Search for the cell housing the specified text and yield its (X, Y) center coordinate. 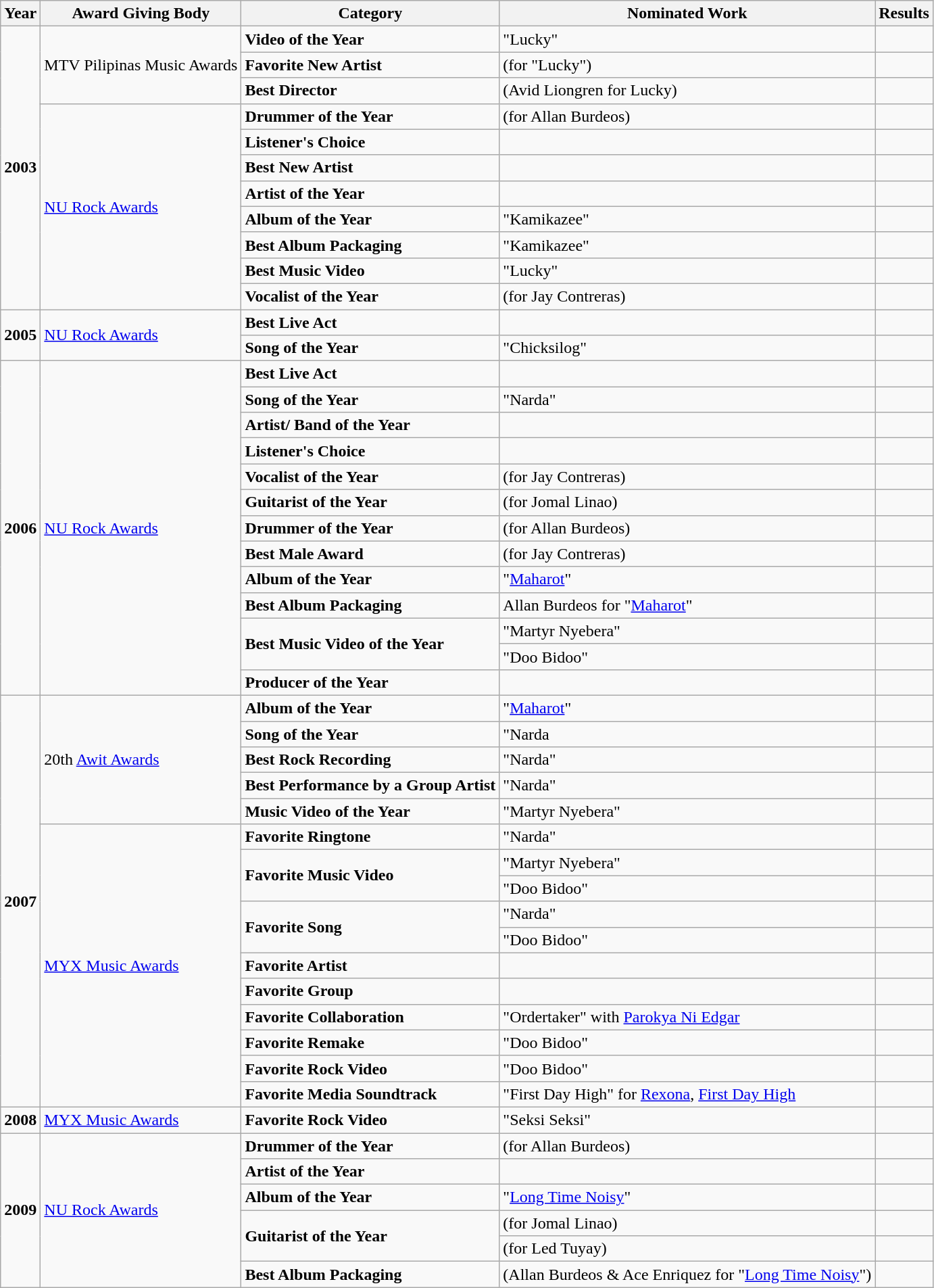
Award Giving Body (141, 14)
Best Director (370, 91)
2009 (20, 1210)
(Allan Burdeos & Ace Enriquez for "Long Time Noisy") (687, 1274)
"Long Time Noisy" (687, 1197)
(for Led Tuyay) (687, 1249)
2007 (20, 901)
"First Day High" for Rexona, First Day High (687, 1094)
Best Music Video of the Year (370, 644)
Category (370, 14)
Year (20, 14)
Favorite Media Soundtrack (370, 1094)
Favorite Ringtone (370, 837)
Results (904, 14)
Music Video of the Year (370, 811)
Favorite New Artist (370, 65)
"Narda (687, 734)
20th Awit Awards (141, 759)
"Chicksilog" (687, 348)
2008 (20, 1120)
2006 (20, 529)
"Seksi Seksi" (687, 1120)
Favorite Remake (370, 1043)
MTV Pilipinas Music Awards (141, 65)
Favorite Group (370, 991)
Favorite Song (370, 927)
Best Performance by a Group Artist (370, 786)
Allan Burdeos for "Maharot" (687, 605)
Favorite Collaboration (370, 1017)
Best Rock Recording (370, 760)
Nominated Work (687, 14)
Producer of the Year (370, 682)
Video of the Year (370, 39)
(for "Lucky") (687, 65)
Favorite Music Video (370, 876)
2005 (20, 335)
"Ordertaker" with Parokya Ni Edgar (687, 1017)
Best Male Award (370, 554)
Best New Artist (370, 168)
Artist/ Band of the Year (370, 425)
(Avid Liongren for Lucky) (687, 91)
Favorite Artist (370, 965)
2003 (20, 168)
Best Music Video (370, 270)
